From the cell containing the given text, extract its center point as [x, y] coordinate. 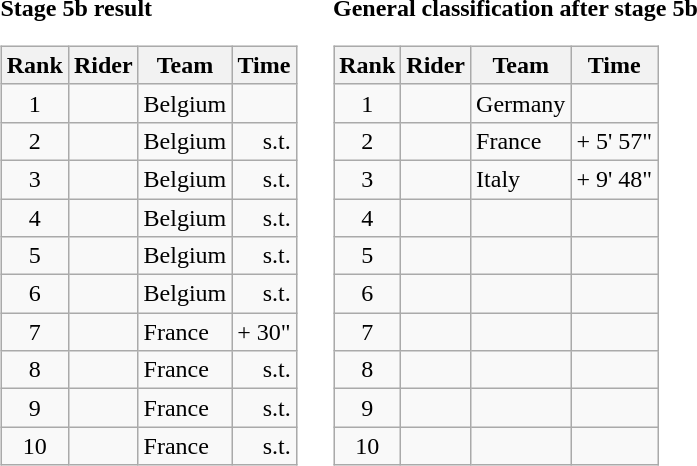
+ 9' 48" [614, 179]
Germany [521, 103]
Italy [521, 179]
+ 5' 57" [614, 141]
+ 30" [264, 332]
